Provide the [X, Y] coordinate of the cell's center where the given text is located.  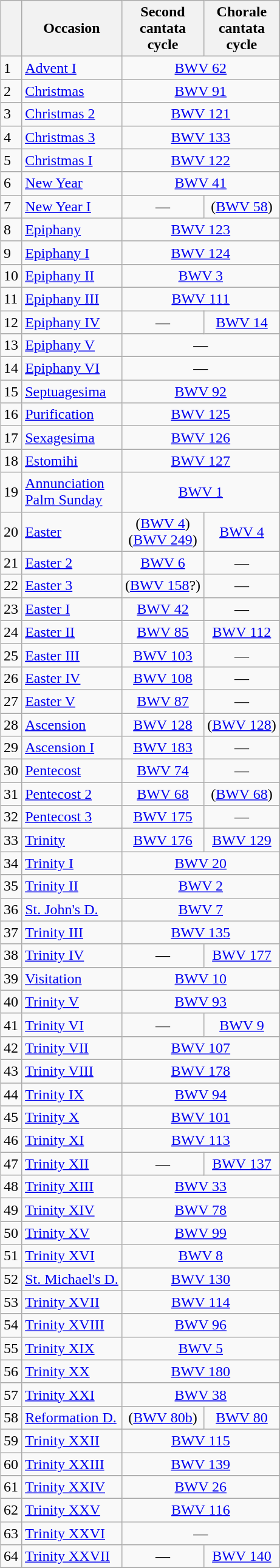
BWV 130 [200, 1279]
Trinity IX [72, 1095]
41 [11, 1025]
BWV 8 [200, 1256]
64 [11, 1556]
BWV 1 [200, 492]
Easter III [72, 655]
BWV 41 [200, 183]
(BWV 4)(BWV 249) [163, 532]
35 [11, 886]
BWV 135 [200, 932]
8 [11, 229]
25 [11, 655]
BWV 80 [242, 1417]
BWV 115 [200, 1441]
(BWV 80b) [163, 1417]
38 [11, 955]
Pentecost [72, 771]
32 [11, 817]
Trinity XXII [72, 1441]
45 [11, 1118]
BWV 93 [200, 1002]
13 [11, 345]
BWV 129 [242, 840]
27 [11, 701]
BWV 94 [200, 1095]
18 [11, 461]
43 [11, 1071]
50 [11, 1233]
BWV 87 [163, 701]
Christmas 2 [72, 114]
BWV 5 [200, 1348]
46 [11, 1141]
BWV 137 [242, 1164]
BWV 183 [163, 748]
37 [11, 932]
Epiphany III [72, 299]
BWV 175 [163, 817]
BWV 128 [163, 724]
BWV 103 [163, 655]
Easter II [72, 632]
28 [11, 724]
29 [11, 748]
Trinity XXIII [72, 1464]
BWV 107 [200, 1048]
40 [11, 1002]
52 [11, 1279]
Occasion [72, 29]
48 [11, 1187]
17 [11, 438]
BWV 139 [200, 1464]
BWV 101 [200, 1118]
Advent I [72, 68]
11 [11, 299]
Trinity [72, 840]
Trinity XII [72, 1164]
57 [11, 1394]
Easter I [72, 609]
BWV 74 [163, 771]
BWV 10 [200, 979]
3 [11, 114]
23 [11, 609]
BWV 124 [200, 253]
44 [11, 1095]
Trinity II [72, 886]
31 [11, 794]
BWV 176 [163, 840]
BWV 108 [163, 678]
42 [11, 1048]
BWV 96 [200, 1325]
BWV 20 [200, 863]
36 [11, 909]
BWV 85 [163, 632]
Purification [72, 415]
Epiphany V [72, 345]
BWV 9 [242, 1025]
Trinity XIX [72, 1348]
6 [11, 183]
BWV 42 [163, 609]
Trinity XVI [72, 1256]
Epiphany II [72, 276]
BWV 113 [200, 1141]
Easter V [72, 701]
Trinity VI [72, 1025]
34 [11, 863]
(BWV 128) [242, 724]
BWV 140 [242, 1556]
BWV 126 [200, 438]
BWV 62 [200, 68]
Trinity X [72, 1118]
BWV 68 [163, 794]
Epiphany I [72, 253]
2 [11, 91]
BWV 177 [242, 955]
BWV 112 [242, 632]
62 [11, 1510]
BWV 7 [200, 909]
30 [11, 771]
14 [11, 368]
BWV 178 [200, 1071]
55 [11, 1348]
BWV 3 [200, 276]
59 [11, 1441]
Easter IV [72, 678]
24 [11, 632]
22 [11, 586]
9 [11, 253]
BWV 111 [200, 299]
BWV 6 [163, 563]
Trinity XIII [72, 1187]
BWV 38 [200, 1394]
Epiphany [72, 229]
BWV 133 [200, 137]
16 [11, 415]
BWV 2 [200, 886]
Christmas [72, 91]
BWV 123 [200, 229]
(BWV 158?) [163, 586]
BWV 92 [200, 392]
Easter [72, 532]
15 [11, 392]
61 [11, 1487]
BWV 4 [242, 532]
Trinity XXI [72, 1394]
Trinity XXVII [72, 1556]
Trinity XVII [72, 1302]
(BWV 68) [242, 794]
39 [11, 979]
BWV 127 [200, 461]
Trinity III [72, 932]
BWV 99 [200, 1233]
Trinity XI [72, 1141]
BWV 122 [200, 160]
Epiphany VI [72, 368]
56 [11, 1371]
BWV 125 [200, 415]
47 [11, 1164]
4 [11, 137]
(BWV 58) [242, 206]
BWV 78 [200, 1210]
21 [11, 563]
Ascension [72, 724]
Trinity XIV [72, 1210]
BWV 116 [200, 1510]
Secondcantatacycle [163, 29]
Trinity VII [72, 1048]
Reformation D. [72, 1417]
12 [11, 322]
Trinity XXV [72, 1510]
20 [11, 532]
Ascension I [72, 748]
Christmas I [72, 160]
Trinity I [72, 863]
63 [11, 1533]
Easter 3 [72, 586]
AnnunciationPalm Sunday [72, 492]
New Year I [72, 206]
26 [11, 678]
New Year [72, 183]
Septuagesima [72, 392]
53 [11, 1302]
Pentecost 3 [72, 817]
1 [11, 68]
51 [11, 1256]
BWV 26 [200, 1487]
BWV 121 [200, 114]
7 [11, 206]
33 [11, 840]
BWV 114 [200, 1302]
10 [11, 276]
19 [11, 492]
Epiphany IV [72, 322]
Easter 2 [72, 563]
BWV 14 [242, 322]
BWV 33 [200, 1187]
Estomihi [72, 461]
54 [11, 1325]
Sexagesima [72, 438]
49 [11, 1210]
BWV 180 [200, 1371]
Choralecantatacycle [242, 29]
Visitation [72, 979]
Trinity VIII [72, 1071]
St. John's D. [72, 909]
Trinity V [72, 1002]
Trinity XXVI [72, 1533]
5 [11, 160]
St. Michael's D. [72, 1279]
Pentecost 2 [72, 794]
Trinity XV [72, 1233]
60 [11, 1464]
Trinity XX [72, 1371]
Christmas 3 [72, 137]
58 [11, 1417]
Trinity XXIV [72, 1487]
BWV 91 [200, 91]
Trinity XVIII [72, 1325]
Trinity IV [72, 955]
